Return the [X, Y] coordinate for the center point of the cell that contains the specified text.  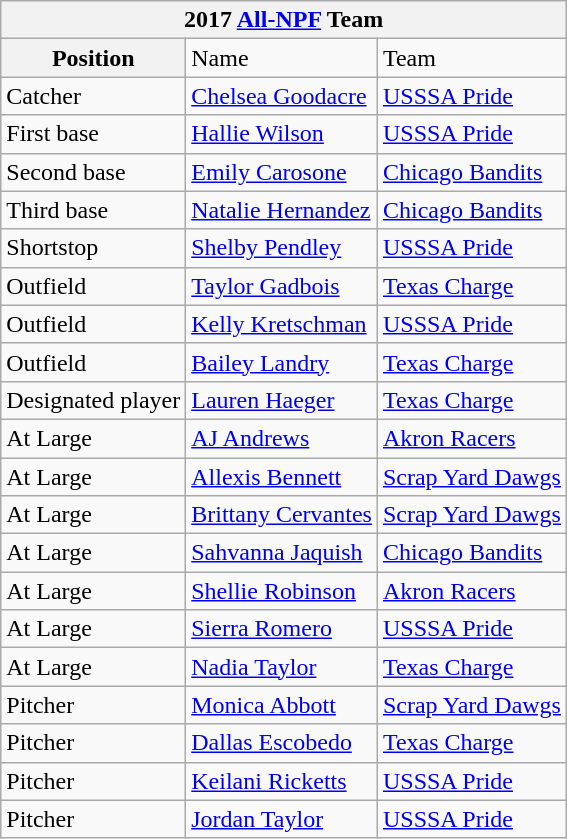
Hallie Wilson [282, 134]
Chelsea Goodacre [282, 96]
Name [282, 58]
Monica Abbott [282, 705]
Kelly Kretschman [282, 324]
Lauren Haeger [282, 400]
Jordan Taylor [282, 819]
First base [94, 134]
Team [472, 58]
Sahvanna Jaquish [282, 553]
Designated player [94, 400]
Taylor Gadbois [282, 286]
Bailey Landry [282, 362]
Sierra Romero [282, 629]
Emily Carosone [282, 172]
Nadia Taylor [282, 667]
Shortstop [94, 248]
AJ Andrews [282, 438]
Second base [94, 172]
Shelby Pendley [282, 248]
Shellie Robinson [282, 591]
2017 All-NPF Team [284, 20]
Position [94, 58]
Natalie Hernandez [282, 210]
Catcher [94, 96]
Third base [94, 210]
Brittany Cervantes [282, 515]
Dallas Escobedo [282, 743]
Allexis Bennett [282, 477]
Keilani Ricketts [282, 781]
